For the text-containing cell, return its midpoint in (X, Y) coordinate format. 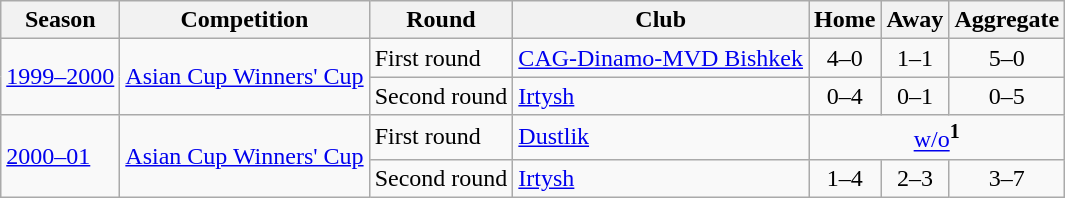
w/o1 (937, 138)
2000–01 (60, 156)
Season (60, 20)
1999–2000 (60, 77)
Club (661, 20)
Home (845, 20)
Away (915, 20)
Dustlik (661, 138)
Round (441, 20)
0–5 (1007, 96)
1–4 (845, 178)
1–1 (915, 58)
0–4 (845, 96)
5–0 (1007, 58)
CAG-Dinamo-MVD Bishkek (661, 58)
2–3 (915, 178)
Aggregate (1007, 20)
Competition (244, 20)
3–7 (1007, 178)
4–0 (845, 58)
0–1 (915, 96)
